Capture the cell that displays the provided text and extract its [x, y] central coordinate. 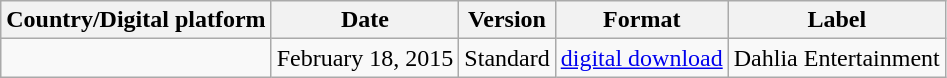
Standard [507, 58]
Country/Digital platform [136, 20]
Label [836, 20]
Date [365, 20]
Format [642, 20]
Dahlia Entertainment [836, 58]
Version [507, 20]
February 18, 2015 [365, 58]
digital download [642, 58]
